Extract the (X, Y) coordinate from the center of the cell holding the provided text.  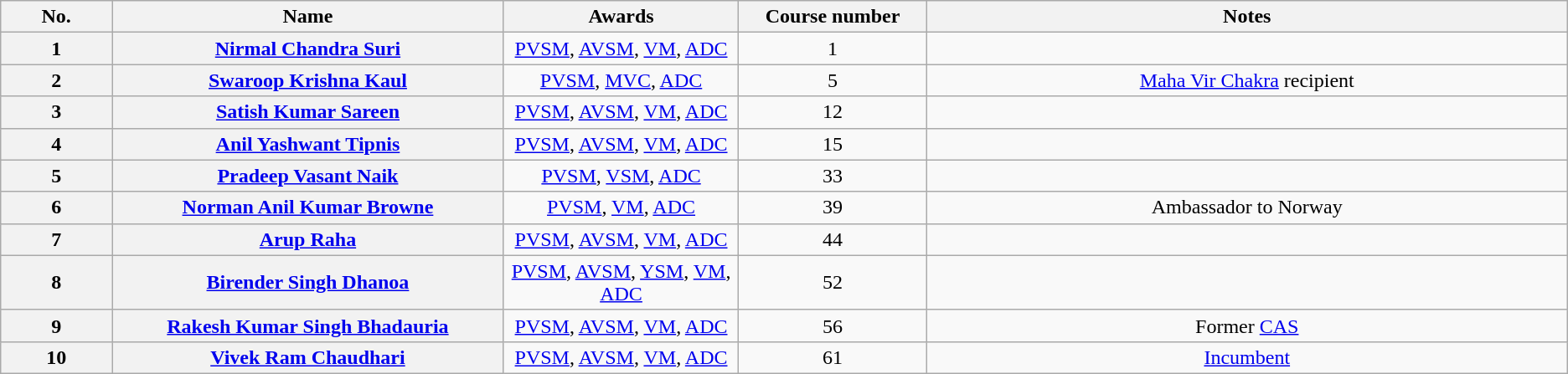
Ambassador to Norway (1246, 207)
3 (57, 112)
Vivek Ram Chaudhari (308, 357)
15 (833, 144)
Awards (622, 17)
12 (833, 112)
Name (308, 17)
39 (833, 207)
44 (833, 239)
PVSM, VSM, ADC (622, 176)
Former CAS (1246, 325)
56 (833, 325)
52 (833, 283)
Rakesh Kumar Singh Bhadauria (308, 325)
8 (57, 283)
PVSM, MVC, ADC (622, 80)
Arup Raha (308, 239)
33 (833, 176)
No. (57, 17)
Anil Yashwant Tipnis (308, 144)
Course number (833, 17)
7 (57, 239)
10 (57, 357)
PVSM, AVSM, YSM, VM, ADC (622, 283)
Maha Vir Chakra recipient (1246, 80)
61 (833, 357)
Notes (1246, 17)
Birender Singh Dhanoa (308, 283)
Nirmal Chandra Suri (308, 49)
4 (57, 144)
Swaroop Krishna Kaul (308, 80)
PVSM, VM, ADC (622, 207)
2 (57, 80)
Pradeep Vasant Naik (308, 176)
Norman Anil Kumar Browne (308, 207)
Incumbent (1246, 357)
6 (57, 207)
Satish Kumar Sareen (308, 112)
9 (57, 325)
